Extract the [x, y] coordinate from the center of the cell holding the provided text.  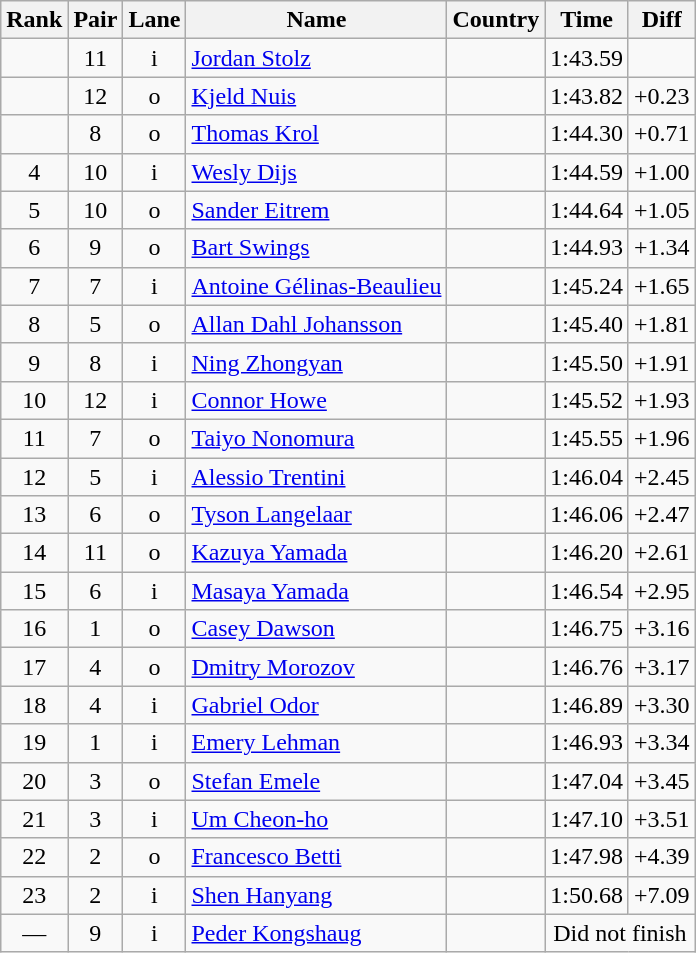
15 [34, 591]
+0.23 [662, 96]
1:46.54 [587, 591]
Connor Howe [316, 400]
+3.34 [662, 743]
1:45.24 [587, 286]
Stefan Emele [316, 781]
19 [34, 743]
Wesly Dijs [316, 172]
1:46.20 [587, 553]
1:46.76 [587, 667]
+3.30 [662, 705]
Thomas Krol [316, 134]
Um Cheon-ho [316, 819]
Rank [34, 20]
1:47.98 [587, 857]
1:45.52 [587, 400]
+7.09 [662, 895]
1:45.40 [587, 324]
+2.95 [662, 591]
+4.39 [662, 857]
+1.93 [662, 400]
14 [34, 553]
+3.45 [662, 781]
+1.05 [662, 210]
1:46.06 [587, 515]
1:46.04 [587, 477]
1:46.89 [587, 705]
+3.17 [662, 667]
Emery Lehman [316, 743]
1:47.04 [587, 781]
Francesco Betti [316, 857]
1:46.93 [587, 743]
Sander Eitrem [316, 210]
+2.61 [662, 553]
Alessio Trentini [316, 477]
Dmitry Morozov [316, 667]
+1.00 [662, 172]
+1.91 [662, 362]
1:43.59 [587, 58]
— [34, 933]
+0.71 [662, 134]
+2.47 [662, 515]
Kjeld Nuis [316, 96]
1:44.64 [587, 210]
23 [34, 895]
+1.34 [662, 248]
1:47.10 [587, 819]
1:45.55 [587, 438]
18 [34, 705]
Country [496, 20]
+1.81 [662, 324]
21 [34, 819]
Shen Hanyang [316, 895]
Masaya Yamada [316, 591]
Antoine Gélinas-Beaulieu [316, 286]
Bart Swings [316, 248]
1:43.82 [587, 96]
1:44.93 [587, 248]
Gabriel Odor [316, 705]
16 [34, 629]
1:44.59 [587, 172]
Taiyo Nonomura [316, 438]
Casey Dawson [316, 629]
Did not finish [620, 933]
22 [34, 857]
Name [316, 20]
Kazuya Yamada [316, 553]
+3.51 [662, 819]
Time [587, 20]
Peder Kongshaug [316, 933]
Tyson Langelaar [316, 515]
13 [34, 515]
1:46.75 [587, 629]
Jordan Stolz [316, 58]
Pair [96, 20]
+2.45 [662, 477]
Allan Dahl Johansson [316, 324]
+1.96 [662, 438]
+3.16 [662, 629]
1:50.68 [587, 895]
Diff [662, 20]
Ning Zhongyan [316, 362]
20 [34, 781]
1:44.30 [587, 134]
+1.65 [662, 286]
17 [34, 667]
Lane [154, 20]
1:45.50 [587, 362]
